Identify which cell holds the provided text, then report its [X, Y] central coordinate. 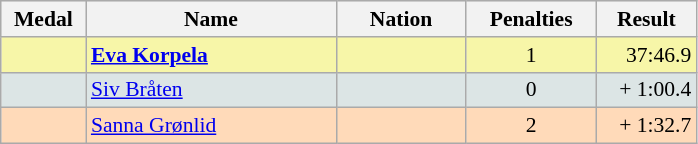
Penalties [531, 19]
0 [531, 90]
Eva Korpela [211, 55]
Nation [401, 19]
1 [531, 55]
2 [531, 126]
Name [211, 19]
Sanna Grønlid [211, 126]
+ 1:32.7 [646, 126]
+ 1:00.4 [646, 90]
Result [646, 19]
Siv Bråten [211, 90]
37:46.9 [646, 55]
Medal [44, 19]
